Locate the cell with the specified text and output its (X, Y) center coordinate. 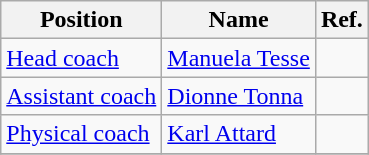
Dionne Tonna (239, 96)
Manuela Tesse (239, 58)
Assistant coach (82, 96)
Karl Attard (239, 134)
Position (82, 20)
Physical coach (82, 134)
Head coach (82, 58)
Name (239, 20)
Ref. (342, 20)
